Identify which cell holds the provided text, then report its [X, Y] central coordinate. 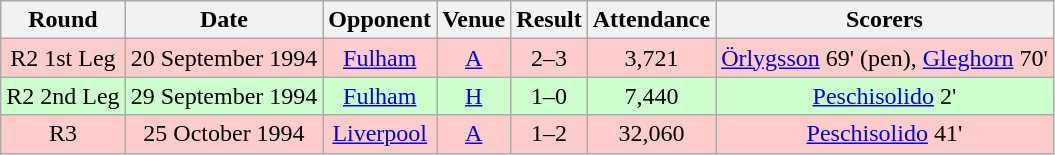
Liverpool [380, 134]
1–2 [549, 134]
29 September 1994 [224, 96]
R2 2nd Leg [63, 96]
1–0 [549, 96]
Date [224, 20]
R2 1st Leg [63, 58]
H [474, 96]
Venue [474, 20]
20 September 1994 [224, 58]
R3 [63, 134]
Peschisolido 41' [885, 134]
3,721 [651, 58]
25 October 1994 [224, 134]
Attendance [651, 20]
2–3 [549, 58]
Result [549, 20]
7,440 [651, 96]
32,060 [651, 134]
Round [63, 20]
Scorers [885, 20]
Örlygsson 69' (pen), Gleghorn 70' [885, 58]
Peschisolido 2' [885, 96]
Opponent [380, 20]
